Pinpoint the cell where the given text exists, returning its [x, y] midpoint coordinate. 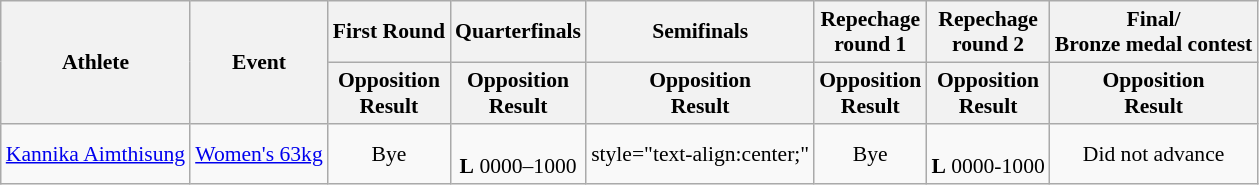
Event [259, 62]
Athlete [96, 62]
Women's 63kg [259, 154]
L 0000-1000 [988, 154]
Did not advance [1154, 154]
Semifinals [700, 32]
style="text-align:center;" [700, 154]
Repechage round 1 [870, 32]
Kannika Aimthisung [96, 154]
Repechage round 2 [988, 32]
Final/Bronze medal contest [1154, 32]
Quarterfinals [518, 32]
L 0000–1000 [518, 154]
First Round [389, 32]
